Search for the cell housing the specified text and yield its (X, Y) center coordinate. 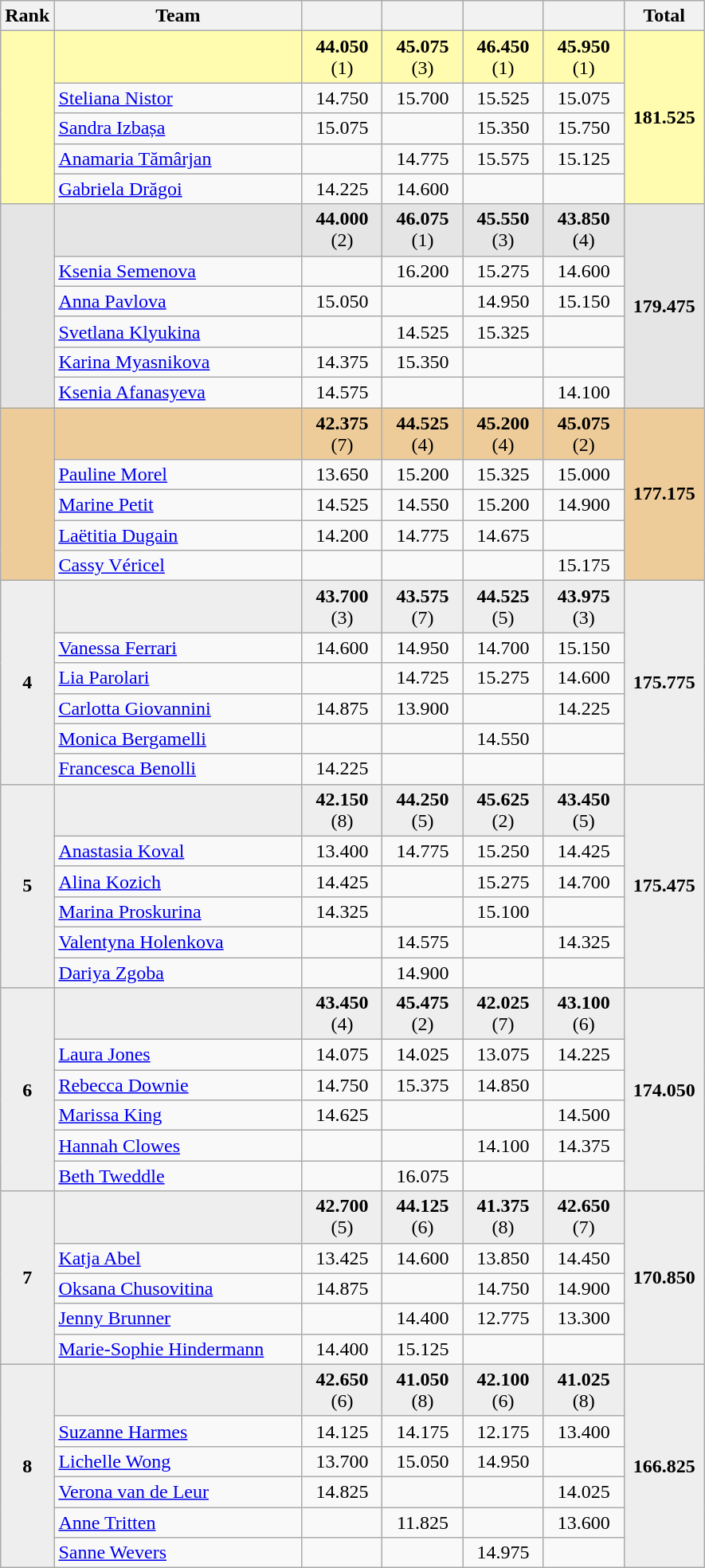
Hannah Clowes (178, 1146)
Lichelle Wong (178, 1461)
46.075 (1) (422, 229)
166.825 (664, 1466)
Anne Tritten (178, 1523)
13.900 (422, 708)
Marine Petit (178, 505)
44.050 (1) (343, 57)
13.850 (503, 1258)
14.500 (583, 1115)
Marie-Sophie Hindermann (178, 1349)
12.175 (503, 1431)
8 (27, 1466)
174.050 (664, 1090)
13.700 (343, 1461)
14.125 (343, 1431)
15.750 (583, 128)
Monica Bergamelli (178, 739)
45.075 (3) (422, 57)
14.450 (583, 1258)
Katja Abel (178, 1258)
42.100 (6) (503, 1390)
15.575 (503, 159)
15.525 (503, 98)
14.825 (343, 1492)
Team (178, 16)
43.100 (6) (583, 1013)
Valentyna Holenkova (178, 942)
44.250 (5) (422, 809)
175.475 (664, 886)
43.975 (3) (583, 607)
Anamaria Tămârjan (178, 159)
177.175 (664, 494)
44.525 (5) (503, 607)
Verona van de Leur (178, 1492)
14.975 (503, 1553)
14.850 (503, 1085)
42.375 (7) (343, 433)
179.475 (664, 306)
16.075 (422, 1176)
43.575 (7) (422, 607)
41.025 (8) (583, 1390)
Ksenia Afanasyeva (178, 392)
Karina Myasnikova (178, 362)
13.650 (343, 475)
Rank (27, 16)
42.150 (8) (343, 809)
12.775 (503, 1319)
14.625 (343, 1115)
Marissa King (178, 1115)
15.100 (503, 911)
13.425 (343, 1258)
170.850 (664, 1278)
45.950 (1) (583, 57)
4 (27, 682)
46.450 (1) (503, 57)
14.675 (503, 535)
16.200 (422, 271)
45.200 (4) (503, 433)
13.300 (583, 1319)
Dariya Zgoba (178, 973)
Marina Proskurina (178, 911)
45.075 (2) (583, 433)
Beth Tweddle (178, 1176)
Francesca Benolli (178, 769)
44.125 (6) (422, 1217)
41.050 (8) (422, 1390)
43.450 (5) (583, 809)
Anastasia Koval (178, 851)
175.775 (664, 682)
15.250 (503, 851)
14.175 (422, 1431)
42.650 (6) (343, 1390)
Lia Parolari (178, 678)
Carlotta Giovannini (178, 708)
42.025 (7) (503, 1013)
42.700 (5) (343, 1217)
11.825 (422, 1523)
14.075 (343, 1055)
13.075 (503, 1055)
Svetlana Klyukina (178, 331)
Anna Pavlova (178, 301)
43.850 (4) (583, 229)
Laura Jones (178, 1055)
14.200 (343, 535)
Sandra Izbașa (178, 128)
Vanessa Ferrari (178, 648)
14.725 (422, 678)
42.650 (7) (583, 1217)
43.700 (3) (343, 607)
44.525 (4) (422, 433)
5 (27, 886)
45.625 (2) (503, 809)
Jenny Brunner (178, 1319)
15.000 (583, 475)
45.550 (3) (503, 229)
15.175 (583, 566)
Cassy Véricel (178, 566)
Gabriela Drăgoi (178, 189)
Steliana Nistor (178, 98)
15.375 (422, 1085)
Pauline Morel (178, 475)
Rebecca Downie (178, 1085)
45.475 (2) (422, 1013)
Laëtitia Dugain (178, 535)
15.700 (422, 98)
13.600 (583, 1523)
44.000 (2) (343, 229)
181.525 (664, 118)
41.375 (8) (503, 1217)
7 (27, 1278)
Oksana Chusovitina (178, 1288)
Suzanne Harmes (178, 1431)
Sanne Wevers (178, 1553)
Total (664, 16)
43.450 (4) (343, 1013)
6 (27, 1090)
Alina Kozich (178, 881)
Ksenia Semenova (178, 271)
